Determine the (X, Y) coordinate at the center of the cell enclosing the given text.  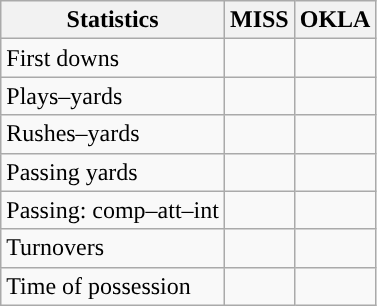
First downs (113, 58)
Turnovers (113, 248)
OKLA (335, 20)
MISS (259, 20)
Rushes–yards (113, 134)
Plays–yards (113, 96)
Passing: comp–att–int (113, 210)
Statistics (113, 20)
Passing yards (113, 172)
Time of possession (113, 286)
